Return the [X, Y] coordinate for the center point of the cell that contains the specified text.  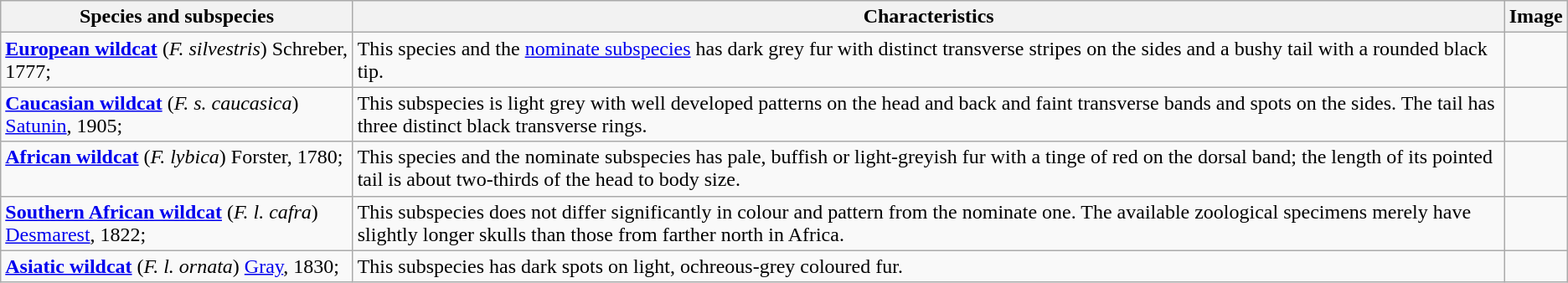
African wildcat (F. lybica) Forster, 1780; [177, 169]
European wildcat (F. silvestris) Schreber, 1777; [177, 60]
Species and subspecies [177, 17]
Asiatic wildcat (F. l. ornata) Gray, 1830; [177, 266]
This species and the nominate subspecies has dark grey fur with distinct transverse stripes on the sides and a bushy tail with a rounded black tip. [928, 60]
Southern African wildcat (F. l. cafra) Desmarest, 1822; [177, 223]
Caucasian wildcat (F. s. caucasica) Satunin, 1905; [177, 114]
Image [1536, 17]
Characteristics [928, 17]
This subspecies has dark spots on light, ochreous-grey coloured fur. [928, 266]
